Search for the cell housing the specified text and yield its (X, Y) center coordinate. 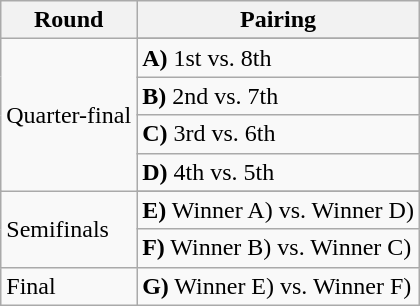
B) 2nd vs. 7th (278, 96)
Quarter-final (69, 115)
D) 4th vs. 5th (278, 172)
A) 1st vs. 8th (278, 58)
Semifinals (69, 229)
G) Winner E) vs. Winner F) (278, 286)
Final (69, 286)
C) 3rd vs. 6th (278, 134)
Pairing (278, 20)
Round (69, 20)
E) Winner A) vs. Winner D) (278, 210)
F) Winner B) vs. Winner C) (278, 248)
